Return [X, Y] of the center of cell containing provided text 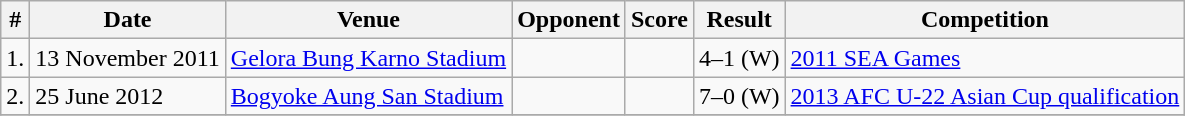
7–0 (W) [739, 96]
Result [739, 20]
Venue [368, 20]
13 November 2011 [128, 58]
1. [16, 58]
Score [659, 20]
Competition [985, 20]
Date [128, 20]
Bogyoke Aung San Stadium [368, 96]
25 June 2012 [128, 96]
4–1 (W) [739, 58]
Opponent [569, 20]
Gelora Bung Karno Stadium [368, 58]
2013 AFC U-22 Asian Cup qualification [985, 96]
# [16, 20]
2. [16, 96]
2011 SEA Games [985, 58]
